Search for the cell housing the specified text and yield its (X, Y) center coordinate. 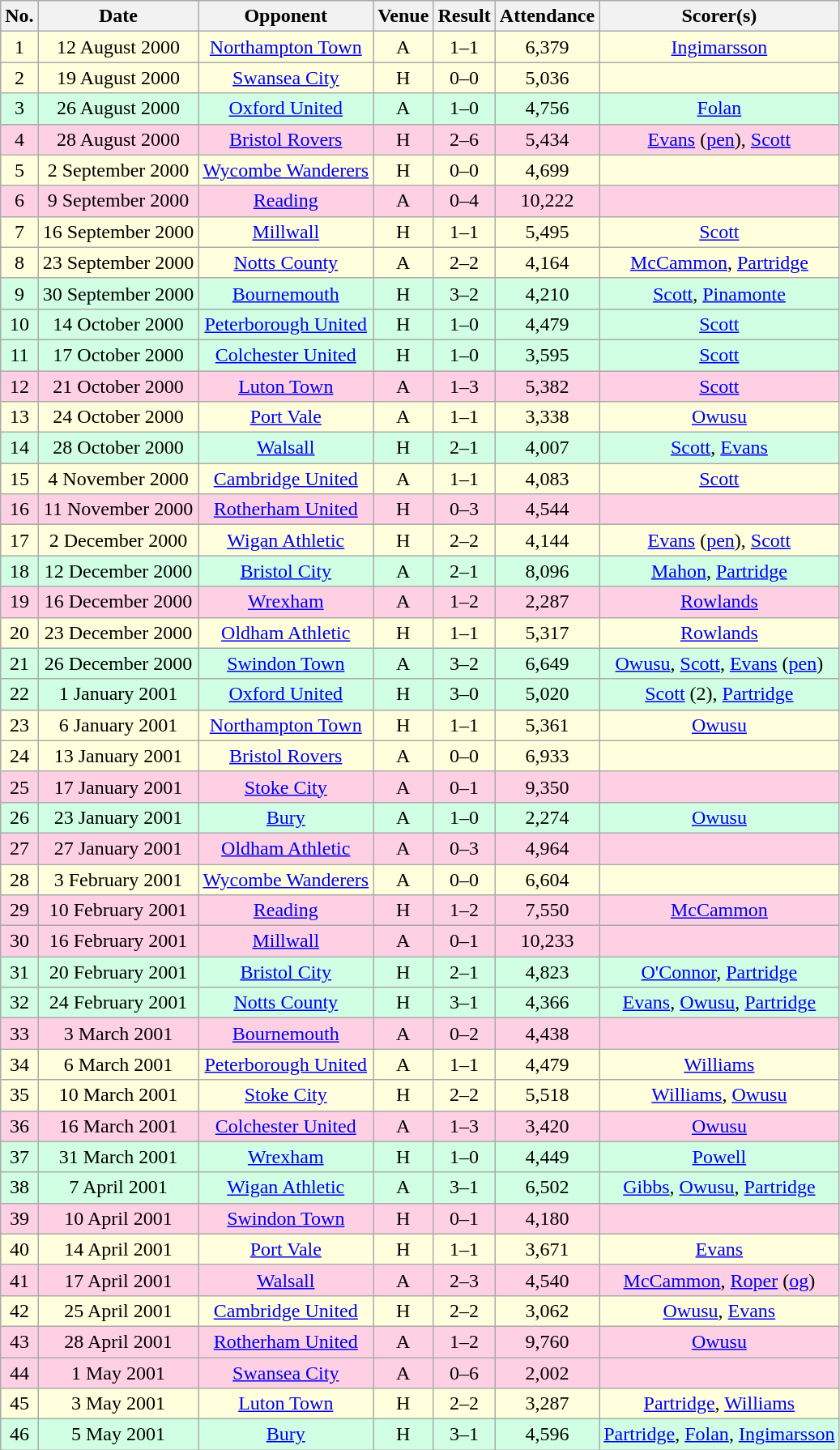
5,382 (547, 386)
4,699 (547, 170)
3,595 (547, 355)
4,007 (547, 448)
31 (19, 972)
Attendance (547, 16)
10,233 (547, 941)
16 (19, 510)
5,317 (547, 633)
3–0 (464, 694)
3 May 2001 (118, 1404)
2–6 (464, 139)
31 March 2001 (118, 1157)
15 (19, 479)
16 December 2000 (118, 602)
O'Connor, Partridge (719, 972)
3,062 (547, 1311)
6 March 2001 (118, 1064)
8 (19, 262)
24 October 2000 (118, 417)
23 December 2000 (118, 633)
Partridge, Williams (719, 1404)
43 (19, 1341)
3 (19, 109)
32 (19, 1003)
4,449 (547, 1157)
4,180 (547, 1218)
27 (19, 848)
4,540 (547, 1280)
3 March 2001 (118, 1034)
4,144 (547, 540)
Scorer(s) (719, 16)
McCammon, Partridge (719, 262)
3,287 (547, 1404)
Williams, Owusu (719, 1095)
Evans (719, 1249)
17 (19, 540)
McCammon (719, 911)
3,420 (547, 1126)
6,502 (547, 1188)
2 September 2000 (118, 170)
16 March 2001 (118, 1126)
4,544 (547, 510)
17 April 2001 (118, 1280)
2 December 2000 (118, 540)
16 February 2001 (118, 941)
2,274 (547, 817)
6 January 2001 (118, 725)
No. (19, 16)
38 (19, 1188)
23 (19, 725)
25 April 2001 (118, 1311)
10 February 2001 (118, 911)
14 October 2000 (118, 324)
8,096 (547, 571)
5 May 2001 (118, 1435)
12 December 2000 (118, 571)
5,036 (547, 78)
9 September 2000 (118, 201)
4,164 (547, 262)
12 (19, 386)
7,550 (547, 911)
9 (19, 293)
7 April 2001 (118, 1188)
39 (19, 1218)
28 (19, 879)
16 September 2000 (118, 232)
42 (19, 1311)
17 October 2000 (118, 355)
3 February 2001 (118, 879)
Scott, Evans (719, 448)
McCammon, Roper (og) (719, 1280)
40 (19, 1249)
28 April 2001 (118, 1341)
35 (19, 1095)
30 September 2000 (118, 293)
1 January 2001 (118, 694)
Mahon, Partridge (719, 571)
Date (118, 16)
4,596 (547, 1435)
19 (19, 602)
4,083 (547, 479)
30 (19, 941)
5,518 (547, 1095)
19 August 2000 (118, 78)
2–3 (464, 1280)
21 (19, 663)
4,756 (547, 109)
11 (19, 355)
Ingimarsson (719, 47)
28 October 2000 (118, 448)
20 February 2001 (118, 972)
22 (19, 694)
21 October 2000 (118, 386)
23 September 2000 (118, 262)
10 April 2001 (118, 1218)
Scott (2), Partridge (719, 694)
4,823 (547, 972)
2 (19, 78)
41 (19, 1280)
34 (19, 1064)
7 (19, 232)
Owusu, Evans (719, 1311)
0–2 (464, 1034)
5 (19, 170)
6,379 (547, 47)
24 (19, 756)
Venue (403, 16)
Partridge, Folan, Ingimarsson (719, 1435)
24 February 2001 (118, 1003)
Folan (719, 109)
37 (19, 1157)
6,933 (547, 756)
12 August 2000 (118, 47)
4,210 (547, 293)
1 (19, 47)
23 January 2001 (118, 817)
5,020 (547, 694)
4 November 2000 (118, 479)
Scott, Pinamonte (719, 293)
Opponent (286, 16)
13 (19, 417)
4,366 (547, 1003)
4,438 (547, 1034)
14 (19, 448)
9,760 (547, 1341)
0–4 (464, 201)
2,287 (547, 602)
Powell (719, 1157)
6,649 (547, 663)
Williams (719, 1064)
6,604 (547, 879)
10 (19, 324)
17 January 2001 (118, 787)
29 (19, 911)
Result (464, 16)
45 (19, 1404)
28 August 2000 (118, 139)
9,350 (547, 787)
46 (19, 1435)
26 December 2000 (118, 663)
5,495 (547, 232)
14 April 2001 (118, 1249)
26 (19, 817)
36 (19, 1126)
1 May 2001 (118, 1373)
33 (19, 1034)
4,964 (547, 848)
Owusu, Scott, Evans (pen) (719, 663)
6 (19, 201)
10,222 (547, 201)
Evans, Owusu, Partridge (719, 1003)
5,361 (547, 725)
10 March 2001 (118, 1095)
Gibbs, Owusu, Partridge (719, 1188)
26 August 2000 (118, 109)
44 (19, 1373)
18 (19, 571)
2,002 (547, 1373)
0–6 (464, 1373)
5,434 (547, 139)
4 (19, 139)
3,338 (547, 417)
27 January 2001 (118, 848)
13 January 2001 (118, 756)
20 (19, 633)
3,671 (547, 1249)
11 November 2000 (118, 510)
25 (19, 787)
